Detect which cell encompasses the target text, then output its (x, y) center coordinate. 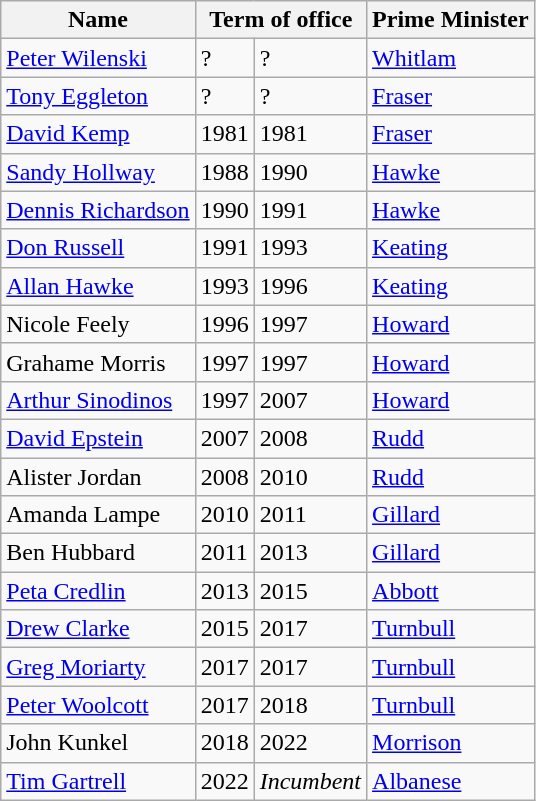
Prime Minister (451, 20)
Greg Moriarty (98, 667)
Peter Woolcott (98, 705)
Don Russell (98, 248)
Morrison (451, 743)
Peter Wilenski (98, 58)
Name (98, 20)
Whitlam (451, 58)
Incumbent (310, 781)
Alister Jordan (98, 477)
Tim Gartrell (98, 781)
Peta Credlin (98, 591)
Abbott (451, 591)
Allan Hawke (98, 286)
Dennis Richardson (98, 210)
Tony Eggleton (98, 96)
Nicole Feely (98, 324)
Amanda Lampe (98, 515)
Albanese (451, 781)
Term of office (280, 20)
John Kunkel (98, 743)
David Epstein (98, 438)
1988 (224, 172)
Arthur Sinodinos (98, 400)
Ben Hubbard (98, 553)
Grahame Morris (98, 362)
Sandy Hollway (98, 172)
David Kemp (98, 134)
Drew Clarke (98, 629)
